From the cell containing the given text, extract its center point as [X, Y] coordinate. 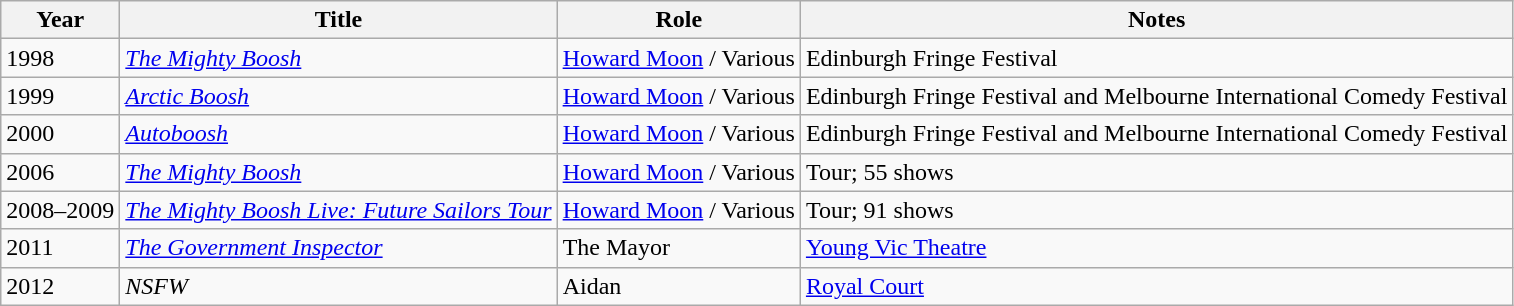
1998 [60, 58]
2012 [60, 286]
Tour; 91 shows [1156, 210]
Edinburgh Fringe Festival [1156, 58]
1999 [60, 96]
The Mighty Boosh Live: Future Sailors Tour [338, 210]
2006 [60, 172]
Arctic Boosh [338, 96]
Royal Court [1156, 286]
The Mayor [678, 248]
Tour; 55 shows [1156, 172]
Young Vic Theatre [1156, 248]
Title [338, 20]
NSFW [338, 286]
Role [678, 20]
Year [60, 20]
Aidan [678, 286]
The Government Inspector [338, 248]
2011 [60, 248]
Autoboosh [338, 134]
2000 [60, 134]
2008–2009 [60, 210]
Notes [1156, 20]
